For the text-containing cell, return its midpoint in (X, Y) coordinate format. 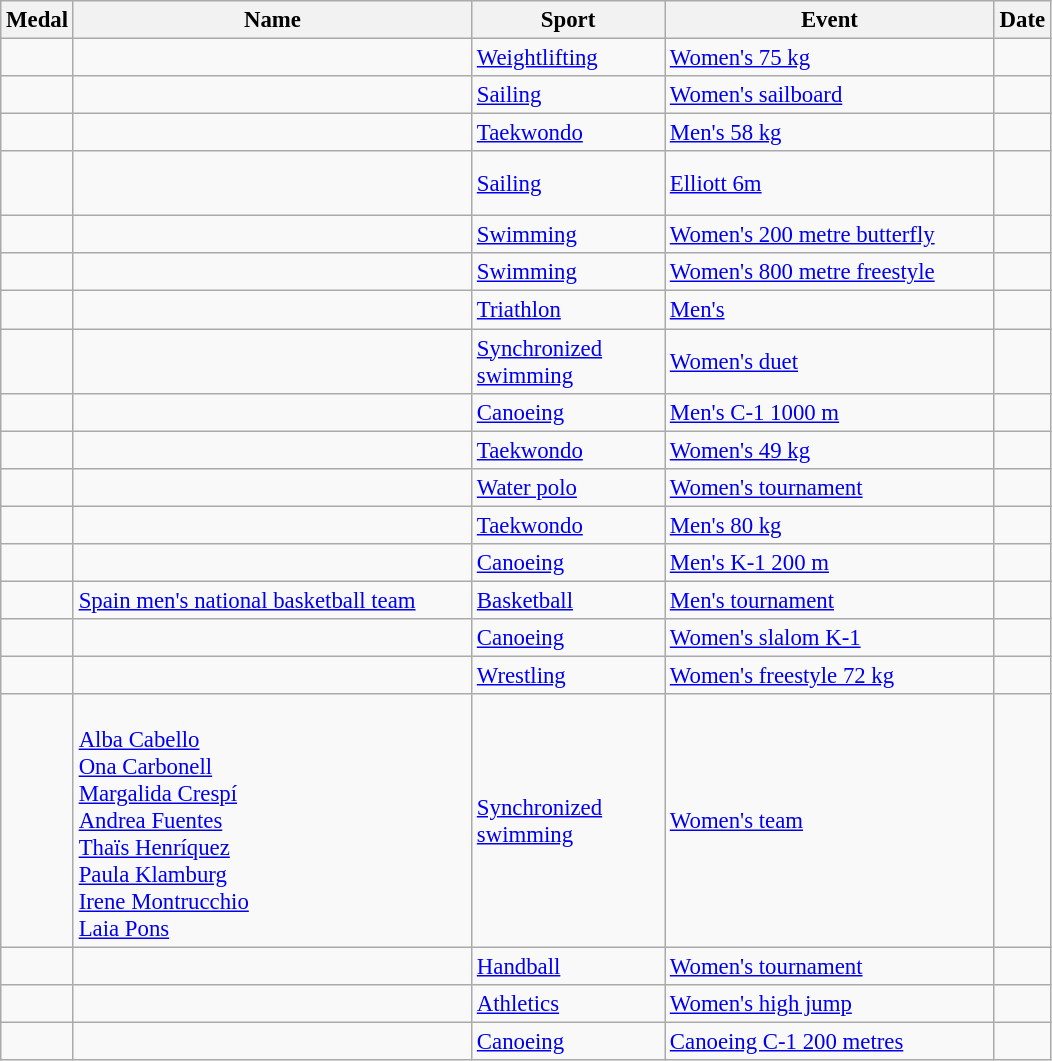
Basketball (568, 600)
Men's C-1 1000 m (830, 412)
Women's 75 kg (830, 58)
Elliott 6m (830, 184)
Name (272, 20)
Date (1022, 20)
Women's high jump (830, 1004)
Canoeing C-1 200 metres (830, 1042)
Handball (568, 967)
Women's 800 metre freestyle (830, 273)
Women's team (830, 821)
Athletics (568, 1004)
Women's freestyle 72 kg (830, 675)
Spain men's national basketball team (272, 600)
Men's 80 kg (830, 525)
Men's 58 kg (830, 133)
Men's tournament (830, 600)
Event (830, 20)
Wrestling (568, 675)
Alba CabelloOna CarbonellMargalida CrespíAndrea FuentesThaïs HenríquezPaula KlamburgIrene MontrucchioLaia Pons (272, 821)
Weightlifting (568, 58)
Men's (830, 310)
Women's 200 metre butterfly (830, 235)
Medal (38, 20)
Women's 49 kg (830, 450)
Men's K-1 200 m (830, 563)
Women's duet (830, 362)
Women's slalom K-1 (830, 638)
Water polo (568, 487)
Sport (568, 20)
Triathlon (568, 310)
Women's sailboard (830, 95)
